Return the (X, Y) coordinate for the center point of the cell that contains the specified text.  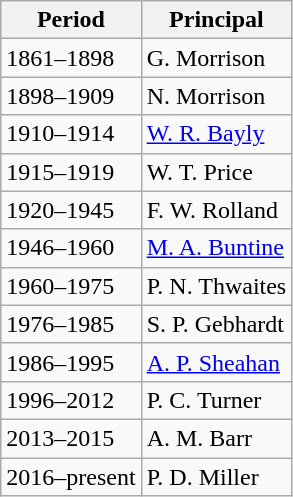
F. W. Rolland (216, 210)
Period (71, 20)
1915–1919 (71, 172)
1920–1945 (71, 210)
G. Morrison (216, 58)
2016–present (71, 477)
M. A. Buntine (216, 248)
Principal (216, 20)
S. P. Gebhardt (216, 324)
1946–1960 (71, 248)
W. T. Price (216, 172)
1861–1898 (71, 58)
1910–1914 (71, 134)
2013–2015 (71, 438)
A. P. Sheahan (216, 362)
W. R. Bayly (216, 134)
1898–1909 (71, 96)
1960–1975 (71, 286)
P. C. Turner (216, 400)
1976–1985 (71, 324)
1996–2012 (71, 400)
N. Morrison (216, 96)
P. N. Thwaites (216, 286)
1986–1995 (71, 362)
P. D. Miller (216, 477)
A. M. Barr (216, 438)
